Search for the cell housing the specified text and yield its [X, Y] center coordinate. 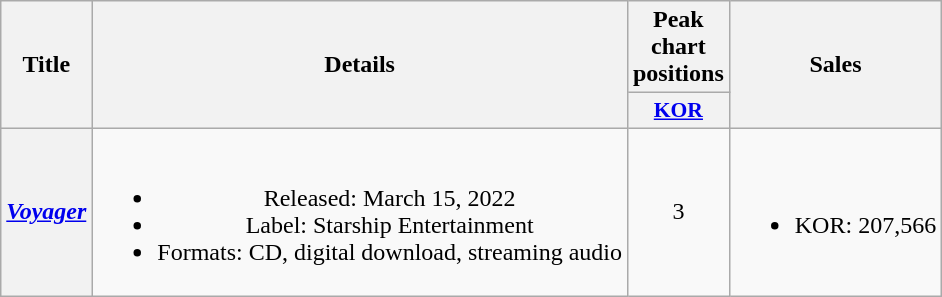
Released: March 15, 2022Label: Starship EntertainmentFormats: CD, digital download, streaming audio [360, 212]
KOR: 207,566 [835, 212]
KOR [678, 111]
3 [678, 212]
Sales [835, 65]
Peak chart positions [678, 47]
Title [46, 65]
Voyager [46, 212]
Details [360, 65]
